Return [x, y] of the center of cell containing provided text 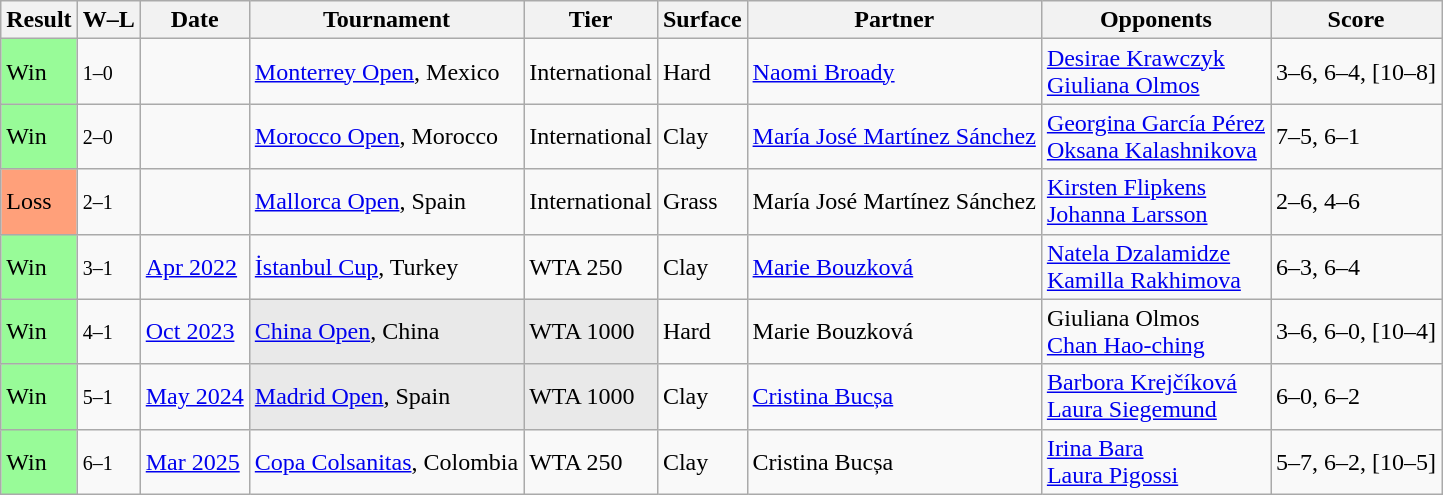
May 2024 [194, 396]
Date [194, 20]
3–6, 6–0, [10–4] [1356, 332]
Oct 2023 [194, 332]
Tournament [386, 20]
China Open, China [386, 332]
Georgina García Pérez Oksana Kalashnikova [1156, 136]
3–6, 6–4, [10–8] [1356, 72]
Opponents [1156, 20]
Kirsten Flipkens Johanna Larsson [1156, 202]
2–6, 4–6 [1356, 202]
1–0 [108, 72]
2–1 [108, 202]
Tier [591, 20]
Score [1356, 20]
Loss [39, 202]
5–1 [108, 396]
6–3, 6–4 [1356, 266]
Natela Dzalamidze Kamilla Rakhimova [1156, 266]
Grass [702, 202]
Partner [894, 20]
Giuliana Olmos Chan Hao-ching [1156, 332]
2–0 [108, 136]
İstanbul Cup, Turkey [386, 266]
3–1 [108, 266]
Naomi Broady [894, 72]
Apr 2022 [194, 266]
6–1 [108, 462]
4–1 [108, 332]
6–0, 6–2 [1356, 396]
Copa Colsanitas, Colombia [386, 462]
Result [39, 20]
Monterrey Open, Mexico [386, 72]
Mallorca Open, Spain [386, 202]
Desirae Krawczyk Giuliana Olmos [1156, 72]
7–5, 6–1 [1356, 136]
5–7, 6–2, [10–5] [1356, 462]
Madrid Open, Spain [386, 396]
Surface [702, 20]
Irina Bara Laura Pigossi [1156, 462]
Barbora Krejčíková Laura Siegemund [1156, 396]
Morocco Open, Morocco [386, 136]
Mar 2025 [194, 462]
W–L [108, 20]
